Find where the given text appears and provide that cell's center as (x, y) coordinate. 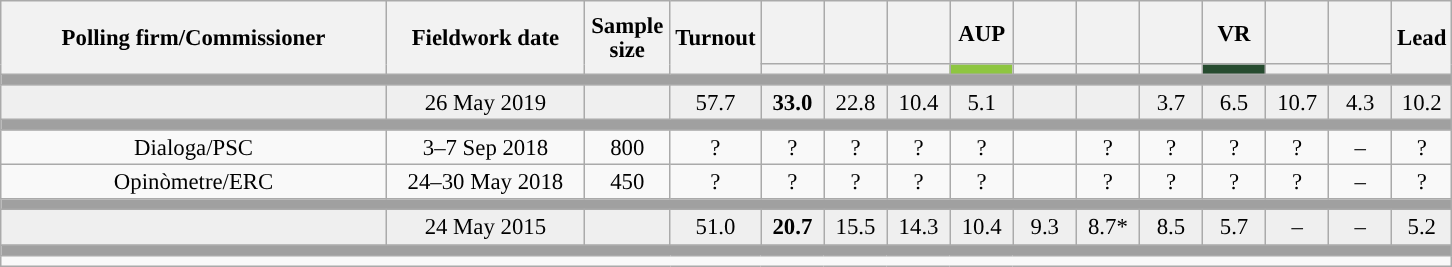
9.3 (1044, 228)
14.3 (918, 228)
22.8 (856, 102)
Dialoga/PSC (194, 148)
15.5 (856, 228)
57.7 (716, 102)
Lead (1422, 38)
4.3 (1360, 102)
800 (627, 148)
3.7 (1170, 102)
5.7 (1234, 228)
26 May 2019 (485, 102)
20.7 (792, 228)
Opinòmetre/ERC (194, 182)
5.2 (1422, 228)
Sample size (627, 38)
VR (1234, 32)
6.5 (1234, 102)
24 May 2015 (485, 228)
Turnout (716, 38)
51.0 (716, 228)
3–7 Sep 2018 (485, 148)
5.1 (982, 102)
AUP (982, 32)
450 (627, 182)
8.5 (1170, 228)
24–30 May 2018 (485, 182)
8.7* (1108, 228)
10.2 (1422, 102)
10.7 (1298, 102)
Polling firm/Commissioner (194, 38)
33.0 (792, 102)
Fieldwork date (485, 38)
